Return [X, Y] of the center of cell containing provided text 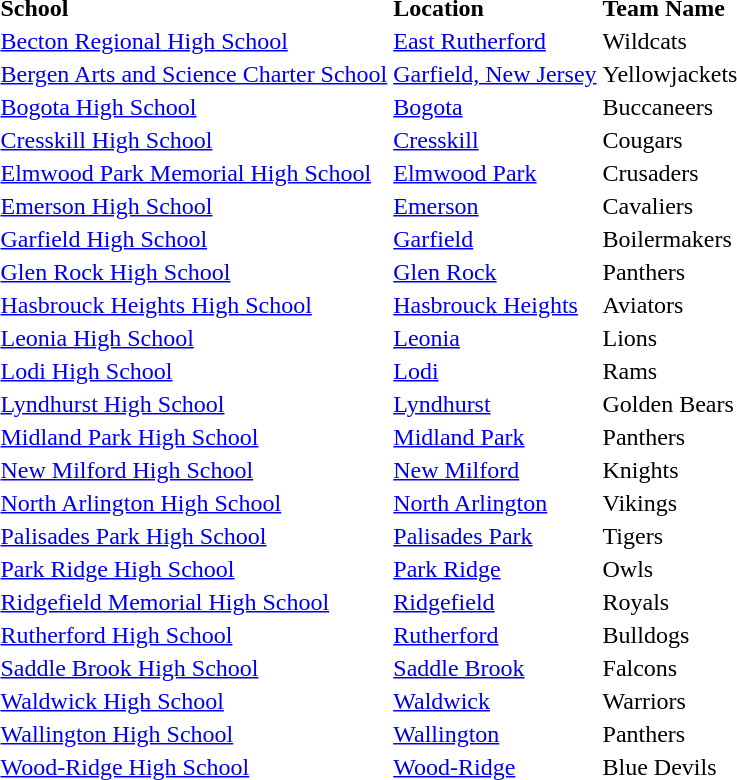
Hasbrouck Heights [495, 305]
Emerson [495, 206]
Bogota [495, 107]
Wallington [495, 734]
Glen Rock [495, 272]
Midland Park [495, 437]
New Milford [495, 470]
Waldwick [495, 701]
Lyndhurst [495, 404]
Palisades Park [495, 536]
East Rutherford [495, 41]
Park Ridge [495, 569]
Garfield [495, 239]
Rutherford [495, 635]
Lodi [495, 371]
Ridgefield [495, 602]
Garfield, New Jersey [495, 74]
North Arlington [495, 503]
Saddle Brook [495, 668]
Cresskill [495, 140]
Elmwood Park [495, 173]
Leonia [495, 338]
